Scan for the cell matching the given text and deliver its [X, Y] coordinate at center. 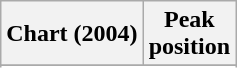
Chart (2004) [72, 34]
Peak position [189, 34]
